Provide the [X, Y] coordinate of the cell's center where the given text is located.  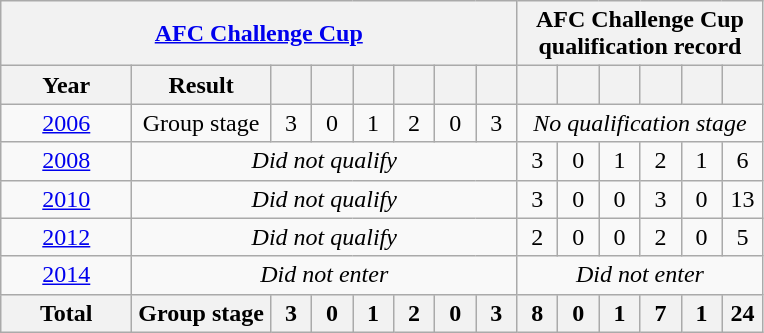
Year [66, 85]
2014 [66, 275]
6 [742, 161]
24 [742, 313]
2010 [66, 199]
8 [538, 313]
Result [202, 85]
Total [66, 313]
AFC Challenge Cup qualification record [640, 34]
5 [742, 237]
2012 [66, 237]
No qualification stage [640, 123]
13 [742, 199]
7 [660, 313]
2006 [66, 123]
AFC Challenge Cup [259, 34]
2008 [66, 161]
